From the cell containing the given text, extract its center point as [x, y] coordinate. 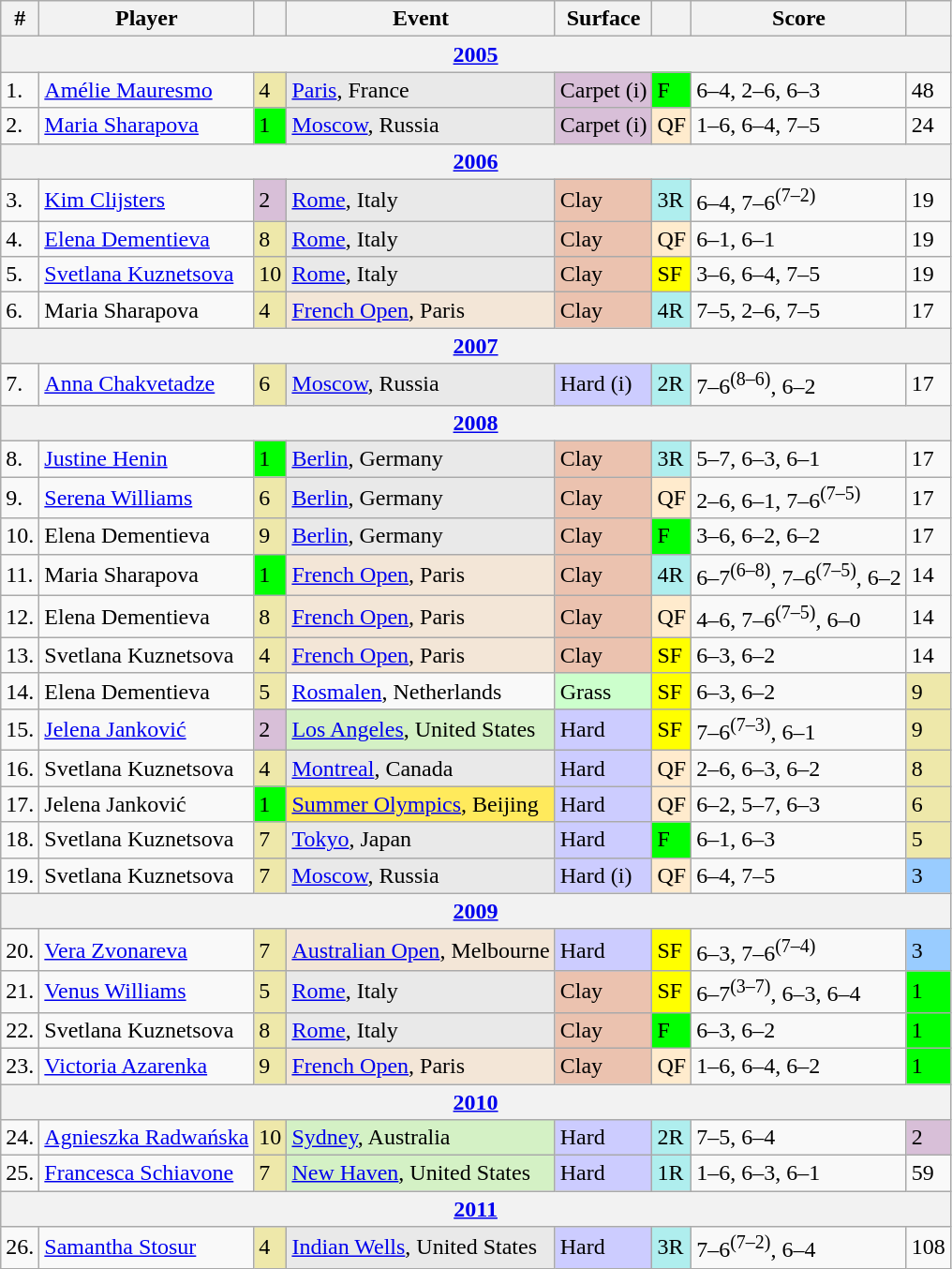
22. [21, 1030]
9. [21, 499]
20. [21, 950]
5–7, 6–3, 6–1 [799, 458]
Sydney, Australia [421, 1138]
Australian Open, Melbourne [421, 950]
2009 [476, 911]
Indian Wells, United States [421, 1248]
15. [21, 729]
13. [21, 655]
2–6, 6–1, 7–6(7–5) [799, 499]
Justine Henin [146, 458]
6–7(6–8), 7–6(7–5), 6–2 [799, 575]
26. [21, 1248]
1. [21, 90]
6–4, 7–6(7–2) [799, 201]
1R [672, 1173]
59 [928, 1173]
24 [928, 126]
6–4, 2–6, 6–3 [799, 90]
6–2, 5–7, 6–3 [799, 804]
Paris, France [421, 90]
6–7(3–7), 6–3, 6–4 [799, 992]
10. [21, 536]
Grass [603, 691]
Agnieszka Radwańska [146, 1138]
1–6, 6–4, 7–5 [799, 126]
Vera Zvonareva [146, 950]
3. [21, 201]
Los Angeles, United States [421, 729]
24. [21, 1138]
Victoria Azarenka [146, 1066]
8. [21, 458]
# [21, 19]
Amélie Mauresmo [146, 90]
Montreal, Canada [421, 769]
12. [21, 617]
Samantha Stosur [146, 1248]
Francesca Schiavone [146, 1173]
6–4, 7–5 [799, 875]
2007 [476, 346]
11. [21, 575]
6–1, 6–3 [799, 840]
14. [21, 691]
Summer Olympics, Beijing [421, 804]
1–6, 6–4, 6–2 [799, 1066]
Anna Chakvetadze [146, 384]
6. [21, 310]
Event [421, 19]
6–3, 7–6(7–4) [799, 950]
18. [21, 840]
Tokyo, Japan [421, 840]
Serena Williams [146, 499]
4–6, 7–6(7–5), 6–0 [799, 617]
23. [21, 1066]
19. [21, 875]
Venus Williams [146, 992]
1–6, 6–3, 6–1 [799, 1173]
Rosmalen, Netherlands [421, 691]
7–6(7–3), 6–1 [799, 729]
7–6(8–6), 6–2 [799, 384]
7. [21, 384]
17. [21, 804]
7–5, 2–6, 7–5 [799, 310]
21. [21, 992]
2–6, 6–3, 6–2 [799, 769]
Kim Clijsters [146, 201]
New Haven, United States [421, 1173]
Score [799, 19]
5. [21, 275]
Player [146, 19]
2011 [476, 1209]
6–1, 6–1 [799, 239]
2010 [476, 1101]
7–6(7–2), 6–4 [799, 1248]
4. [21, 239]
3–6, 6–2, 6–2 [799, 536]
2006 [476, 161]
48 [928, 90]
16. [21, 769]
25. [21, 1173]
Surface [603, 19]
3–6, 6–4, 7–5 [799, 275]
108 [928, 1248]
2. [21, 126]
7–5, 6–4 [799, 1138]
2005 [476, 54]
2008 [476, 423]
